Determine the (x, y) coordinate at the center of the cell enclosing the given text.  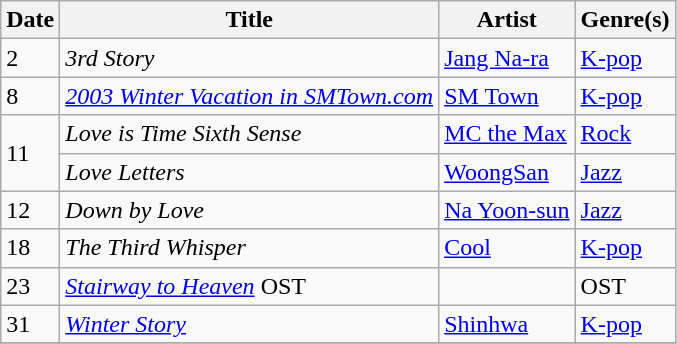
Shinhwa (507, 324)
Jang Na-ra (507, 58)
2003 Winter Vacation in SMTown.com (250, 96)
23 (30, 286)
Love Letters (250, 172)
2 (30, 58)
Na Yoon-sun (507, 210)
SM Town (507, 96)
Winter Story (250, 324)
18 (30, 248)
WoongSan (507, 172)
Date (30, 20)
3rd Story (250, 58)
Down by Love (250, 210)
MC the Max (507, 134)
31 (30, 324)
Rock (625, 134)
8 (30, 96)
Artist (507, 20)
Title (250, 20)
The Third Whisper (250, 248)
Cool (507, 248)
Love is Time Sixth Sense (250, 134)
11 (30, 153)
Genre(s) (625, 20)
OST (625, 286)
12 (30, 210)
Stairway to Heaven OST (250, 286)
